For the text-containing cell, return its midpoint in (X, Y) coordinate format. 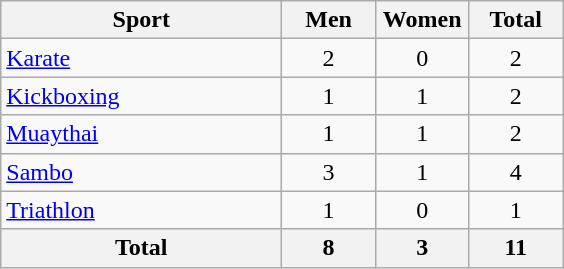
Women (422, 20)
Muaythai (142, 134)
8 (329, 248)
Karate (142, 58)
4 (516, 172)
Kickboxing (142, 96)
11 (516, 248)
Triathlon (142, 210)
Men (329, 20)
Sambo (142, 172)
Sport (142, 20)
